Provide the [X, Y] coordinate of the cell's center where the given text is located.  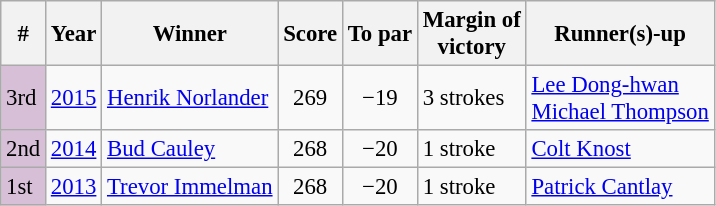
2nd [24, 149]
Patrick Cantlay [620, 187]
Winner [190, 34]
Year [74, 34]
2013 [74, 187]
1st [24, 187]
−19 [380, 98]
Bud Cauley [190, 149]
Lee Dong-hwan Michael Thompson [620, 98]
Score [310, 34]
2014 [74, 149]
Colt Knost [620, 149]
Margin ofvictory [472, 34]
Henrik Norlander [190, 98]
# [24, 34]
3rd [24, 98]
To par [380, 34]
Trevor Immelman [190, 187]
2015 [74, 98]
269 [310, 98]
Runner(s)-up [620, 34]
3 strokes [472, 98]
